Scan for the cell matching the given text and deliver its (X, Y) coordinate at center. 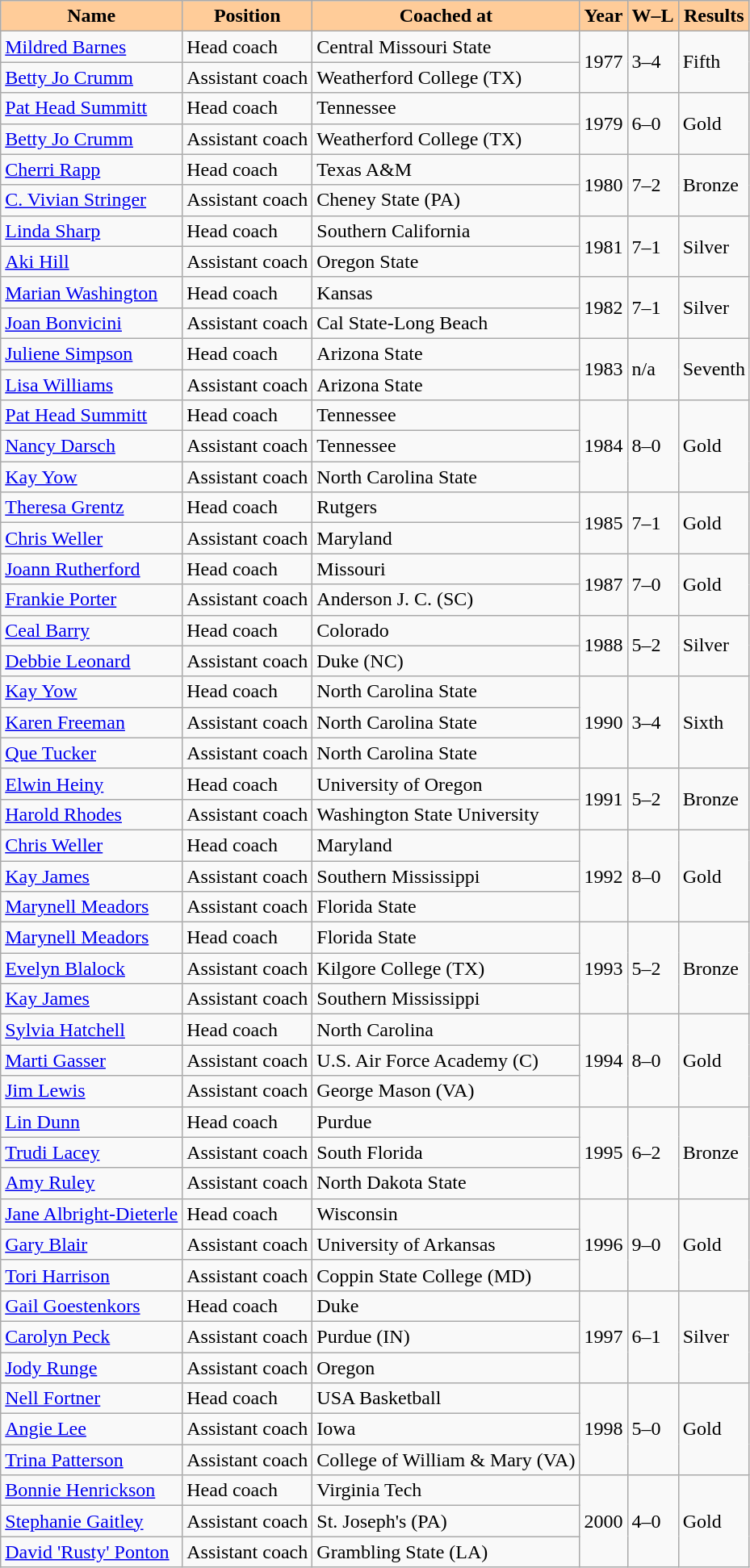
1993 (604, 968)
1988 (604, 646)
St. Joseph's (PA) (446, 1521)
Missouri (446, 569)
1983 (604, 369)
1984 (604, 446)
Year (604, 16)
Fifth (714, 62)
Oregon State (446, 261)
Que Tucker (92, 753)
Harold Rhodes (92, 814)
Anderson J. C. (SC) (446, 600)
Grambling State (LA) (446, 1552)
Lin Dunn (92, 1122)
Kansas (446, 292)
USA Basketball (446, 1399)
Trudi Lacey (92, 1152)
Debbie Leonard (92, 661)
7–0 (652, 584)
C. Vivian Stringer (92, 200)
Jody Runge (92, 1368)
6–2 (652, 1152)
Juliene Simpson (92, 353)
Theresa Grentz (92, 508)
1998 (604, 1429)
Marian Washington (92, 292)
George Mason (VA) (446, 1091)
1997 (604, 1336)
Oregon (446, 1368)
Texas A&M (446, 169)
Coppin State College (MD) (446, 1275)
6–1 (652, 1336)
Marti Gasser (92, 1060)
2000 (604, 1521)
Elwin Heiny (92, 784)
Gary Blair (92, 1244)
Joan Bonvicini (92, 323)
Nancy Darsch (92, 446)
College of William & Mary (VA) (446, 1460)
1985 (604, 523)
Linda Sharp (92, 231)
Southern California (446, 231)
Frankie Porter (92, 600)
Jane Albright-Dieterle (92, 1214)
4–0 (652, 1521)
7–2 (652, 185)
Sylvia Hatchell (92, 1030)
Cal State-Long Beach (446, 323)
North Carolina (446, 1030)
Cheney State (PA) (446, 200)
1996 (604, 1244)
University of Arkansas (446, 1244)
Angie Lee (92, 1429)
Carolyn Peck (92, 1336)
Sixth (714, 722)
U.S. Air Force Academy (C) (446, 1060)
Iowa (446, 1429)
South Florida (446, 1152)
North Dakota State (446, 1183)
1982 (604, 307)
Stephanie Gaitley (92, 1521)
Gail Goestenkors (92, 1306)
5–0 (652, 1429)
Rutgers (446, 508)
Ceal Barry (92, 630)
Trina Patterson (92, 1460)
Bonnie Henrickson (92, 1491)
Results (714, 16)
Duke (446, 1306)
Joann Rutherford (92, 569)
1994 (604, 1060)
University of Oregon (446, 784)
Coached at (446, 16)
Duke (NC) (446, 661)
Colorado (446, 630)
1990 (604, 722)
Purdue (IN) (446, 1336)
Position (247, 16)
Karen Freeman (92, 722)
Mildred Barnes (92, 47)
Tori Harrison (92, 1275)
Name (92, 16)
Wisconsin (446, 1214)
Central Missouri State (446, 47)
1980 (604, 185)
1992 (604, 876)
1995 (604, 1152)
1981 (604, 246)
Amy Ruley (92, 1183)
1977 (604, 62)
Seventh (714, 369)
Virginia Tech (446, 1491)
6–0 (652, 123)
W–L (652, 16)
9–0 (652, 1244)
Kilgore College (TX) (446, 968)
Jim Lewis (92, 1091)
Aki Hill (92, 261)
Lisa Williams (92, 385)
1979 (604, 123)
Purdue (446, 1122)
Nell Fortner (92, 1399)
David 'Rusty' Ponton (92, 1552)
Evelyn Blalock (92, 968)
Washington State University (446, 814)
1987 (604, 584)
1991 (604, 799)
Cherri Rapp (92, 169)
n/a (652, 369)
